Find where the given text appears and provide that cell's center as [x, y] coordinate. 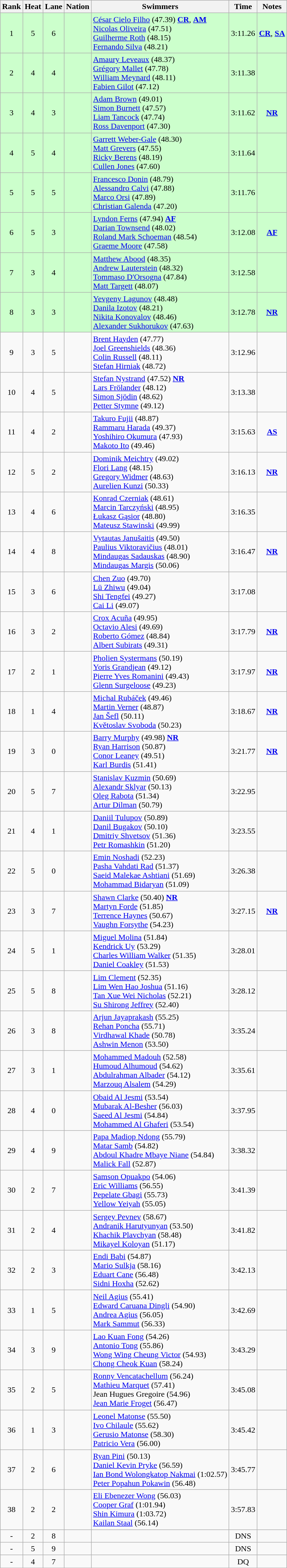
3:41.82 [243, 1230]
AS [272, 432]
16 [11, 631]
3:11.26 [243, 33]
3:11.62 [243, 113]
3:35.61 [243, 1071]
Heat [33, 7]
Leonel Matonse (55.50) Ivo Chilaule (55.62) Gerusio Matonse (58.30) Patricio Vera (56.00) [160, 1430]
DQ [243, 1561]
3:16.47 [243, 552]
18 [11, 711]
CR, SA [272, 33]
Shawn Clarke (50.40) NR Martyn Forde (51.85) Terrence Haynes (50.67) Vaughn Forsythe (54.23) [160, 911]
17 [11, 672]
César Cielo Filho (47.39) CR, AM Nicolas Oliveira (47.51) Guilherme Roth (48.15) Fernando Silva (48.21) [160, 33]
22 [11, 871]
3:45.42 [243, 1430]
Sergey Pevnev (58.67) Andranik Harutyunyan (53.50) Khachik Plavchyan (58.48) Mikayel Koloyan (51.17) [160, 1230]
Miguel Molina (51.84) Kendrick Uy (53.29) Charles William Walker (51.35) Daniel Coakley (51.53) [160, 951]
3:37.95 [243, 1111]
Brent Hayden (47.77) Joel Greenshields (48.36) Colin Russell (48.11) Stefan Hirniak (48.72) [160, 352]
3:12.08 [243, 233]
36 [11, 1430]
30 [11, 1191]
3:38.32 [243, 1150]
13 [11, 512]
Lao Kuan Fong (54.26) Antonio Tong (55.86) Wong Wing Cheung Victor (54.93) Chong Cheok Kuan (58.24) [160, 1350]
Amaury Leveaux (48.37) Grégory Mallet (47.78) William Meynard (48.11) Fabien Gilot (47.12) [160, 73]
11 [11, 432]
3:23.55 [243, 831]
19 [11, 751]
3:11.38 [243, 73]
3:16.13 [243, 472]
33 [11, 1310]
Papa Madiop Ndong (55.79) Matar Samb (54.82) Abdoul Khadre Mbaye Niane (54.84) Malick Fall (52.87) [160, 1150]
32 [11, 1270]
37 [11, 1469]
3:43.29 [243, 1350]
Lyndon Ferns (47.94) AF Darian Townsend (48.02) Roland Mark Schoeman (48.54) Graeme Moore (47.58) [160, 233]
Samson Opuakpo (54.06) Eric Williams (56.55) Pepelate Gbagi (55.73) Yellow Yeiyah (55.05) [160, 1191]
Eli Ebenezer Wong (56.03) Cooper Graf (1:01.94) Shin Kimura (1:03.72) Kailan Staal (56.14) [160, 1510]
Stefan Nystrand (47.52) NR Lars Frölander (48.12) Simon Sjödin (48.62) Petter Stymne (49.12) [160, 392]
27 [11, 1071]
35 [11, 1390]
Yevgeny Lagunov (48.48) Danila Izotov (48.21) Nikita Konovalov (48.46) Alexander Sukhorukov (47.63) [160, 312]
Takuro Fujii (48.87) Rammaru Harada (49.37) Yoshihiro Okumura (47.93) Makoto Ito (49.46) [160, 432]
3:42.69 [243, 1310]
3:45.08 [243, 1390]
3:42.13 [243, 1270]
3:21.77 [243, 751]
3:18.67 [243, 711]
3:27.15 [243, 911]
3:28.12 [243, 991]
20 [11, 791]
Rank [11, 7]
Pholien Systermans (50.19) Yoris Grandjean (49.12) Pierre Yves Romanini (49.43) Glenn Surgeloose (49.23) [160, 672]
14 [11, 552]
Adam Brown (49.01) Simon Burnett (47.57) Liam Tancock (47.74) Ross Davenport (47.30) [160, 113]
Garrett Weber-Gale (48.30) Matt Grevers (47.55) Ricky Berens (48.19) Cullen Jones (47.60) [160, 153]
3:11.76 [243, 192]
Matthew Abood (48.35) Andrew Lauterstein (48.32) Tommaso D'Orsogna (47.84) Matt Targett (48.07) [160, 272]
23 [11, 911]
Lim Clement (52.35) Lim Wen Hao Joshua (51.16) Tan Xue Wei Nicholas (52.21) Su Shirong Jeffrey (52.40) [160, 991]
21 [11, 831]
Chen Zuo (49.70) Lü Zhiwu (49.04) Shi Tengfei (49.27) Cai Li (49.07) [160, 592]
Mohammed Madouh (52.58) Humoud Alhumoud (54.62) Abdulrahman Albader (54.12) Marzouq Alsalem (54.29) [160, 1071]
Crox Acuña (49.95) Octavio Alesi (49.69) Roberto Gómez (48.84) Albert Subirats (49.31) [160, 631]
Vytautas Janušaitis (49.50) Paulius Viktoravičius (48.01) Mindaugas Sadauskas (48.90) Mindaugas Margis (50.06) [160, 552]
3:17.79 [243, 631]
3:12.78 [243, 312]
26 [11, 1030]
3:13.38 [243, 392]
Endi Babi (54.87) Mario Sulkja (58.16) Eduart Cane (56.48) Sidni Hoxha (52.62) [160, 1270]
3:16.35 [243, 512]
3:41.39 [243, 1191]
Lane [54, 7]
3:45.77 [243, 1469]
AF [272, 233]
3:57.83 [243, 1510]
34 [11, 1350]
Neil Agius (55.41) Edward Caruana Dingli (54.90) Andrea Agius (56.05) Mark Sammut (56.33) [160, 1310]
Nation [78, 7]
Barry Murphy (49.98) NR Ryan Harrison (50.87) Conor Leaney (49.51) Karl Burdis (51.41) [160, 751]
3:12.96 [243, 352]
Daniil Tulupov (50.89) Danil Bugakov (50.10) Dmitriy Shvetsov (51.36) Petr Romashkin (51.20) [160, 831]
Francesco Donin (48.79) Alessandro Calvi (47.88) Marco Orsi (47.89) Christian Galenda (47.20) [160, 192]
3:11.64 [243, 153]
31 [11, 1230]
Notes [272, 7]
29 [11, 1150]
28 [11, 1111]
Dominik Meichtry (49.02) Flori Lang (48.15) Gregory Widmer (48.63) Aurelien Kunzi (50.33) [160, 472]
3:17.08 [243, 592]
Michal Rubáček (49.46) Martin Verner (48.87) Jan Šefl (50.11) Květoslav Svoboda (50.23) [160, 711]
Konrad Czerniak (48.61) Marcin Tarczyński (48.95) Łukasz Gąsior (48.80) Mateusz Stawinski (49.99) [160, 512]
3:15.63 [243, 432]
25 [11, 991]
3:35.24 [243, 1030]
15 [11, 592]
Swimmers [160, 7]
24 [11, 951]
3:12.58 [243, 272]
Time [243, 7]
Arjun Jayaprakash (55.25) Rehan Poncha (55.71) Virdhawal Khade (50.78) Ashwin Menon (53.50) [160, 1030]
Obaid Al Jesmi (53.54) Mubarak Al-Besher (56.03) Saeed Al Jesmi (54.84) Mohammed Al Ghaferi (53.54) [160, 1111]
3:22.95 [243, 791]
3:17.97 [243, 672]
12 [11, 472]
Stanislav Kuzmin (50.69) Alexandr Sklyar (50.13) Oleg Rabota (51.34) Artur Dilman (50.79) [160, 791]
Ryan Pini (50.13) Daniel Kevin Pryke (56.59) Ian Bond Wolongkatop Nakmai (1:02.57) Peter Popahun Pokawin (56.48) [160, 1469]
3:26.38 [243, 871]
Emin Noshadi (52.23) Pasha Vahdati Rad (51.37) Saeid Malekae Ashtiani (51.69) Mohammad Bidaryan (51.09) [160, 871]
10 [11, 392]
3:28.01 [243, 951]
Ronny Vencatachellum (56.24) Mathieu Marquet (57.41) Jean Hugues Gregoire (54.96) Jean Marie Froget (56.47) [160, 1390]
38 [11, 1510]
